Scan for the cell matching the given text and deliver its [X, Y] coordinate at center. 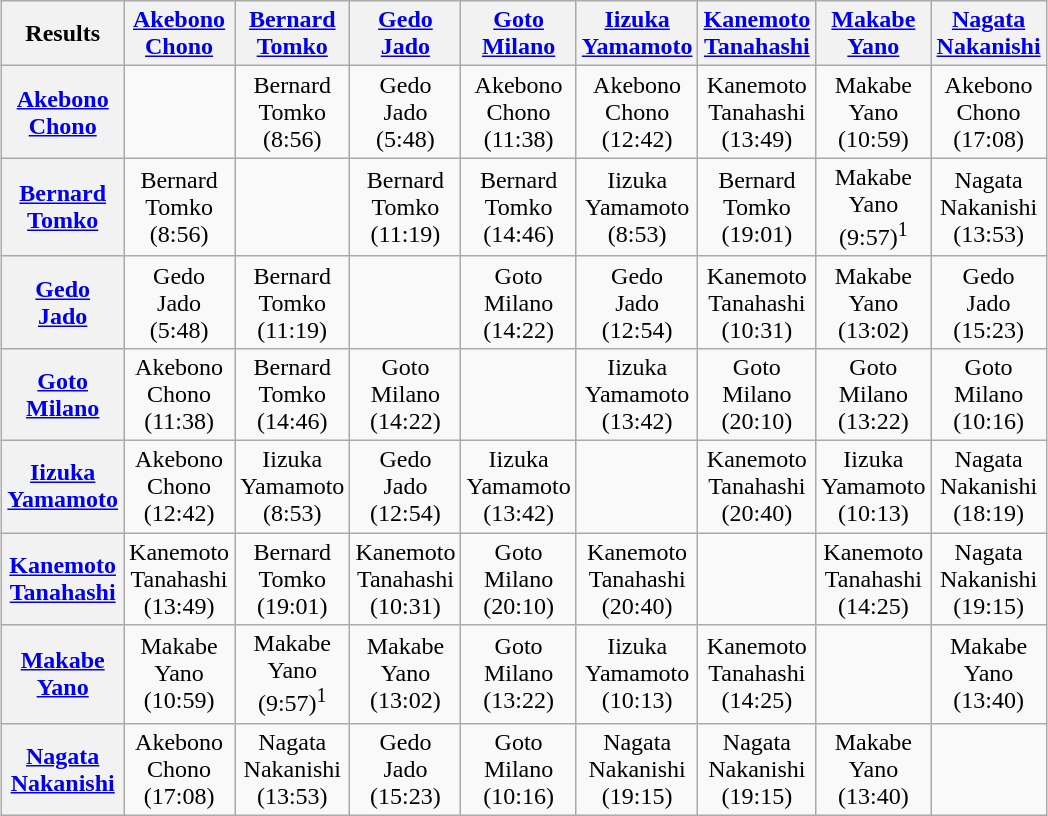
NagataNakanishi(18:19) [988, 487]
GedoJado(15:23) [406, 769]
GedoJado (15:23) [988, 302]
KanemotoTanahashi (13:49) [757, 112]
KanemotoTanahashi(13:49) [180, 579]
Results [63, 34]
